For the text-containing cell, return its midpoint in [x, y] coordinate format. 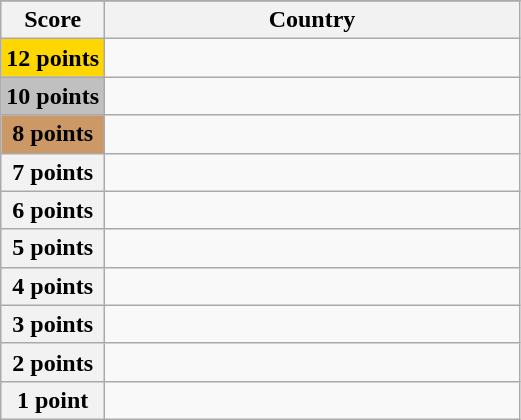
2 points [53, 362]
5 points [53, 248]
7 points [53, 172]
12 points [53, 58]
Score [53, 20]
3 points [53, 324]
Country [312, 20]
8 points [53, 134]
6 points [53, 210]
1 point [53, 400]
10 points [53, 96]
4 points [53, 286]
